From the cell containing the given text, extract its center point as (X, Y) coordinate. 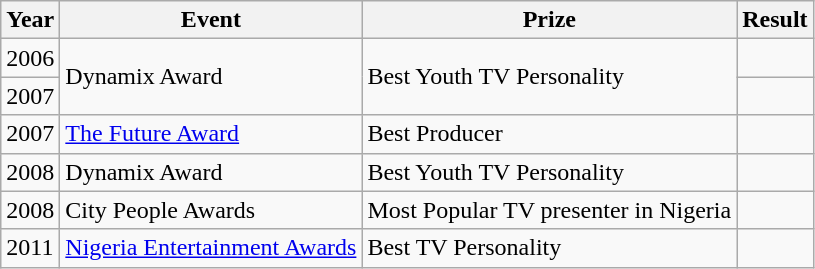
Best Producer (550, 134)
The Future Award (211, 134)
Prize (550, 20)
Event (211, 20)
Result (775, 20)
Nigeria Entertainment Awards (211, 248)
Most Popular TV presenter in Nigeria (550, 210)
2011 (30, 248)
2006 (30, 58)
Best TV Personality (550, 248)
Year (30, 20)
City People Awards (211, 210)
